Detect which cell encompasses the target text, then output its [X, Y] center coordinate. 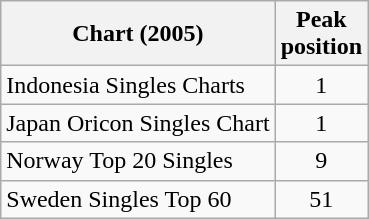
Chart (2005) [138, 34]
Indonesia Singles Charts [138, 85]
Sweden Singles Top 60 [138, 199]
51 [321, 199]
Norway Top 20 Singles [138, 161]
Peakposition [321, 34]
9 [321, 161]
Japan Oricon Singles Chart [138, 123]
